Return (x, y) of the center of cell containing provided text 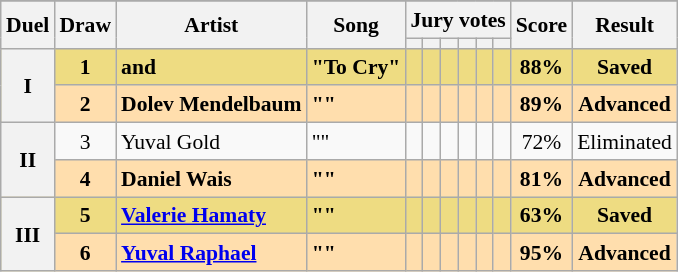
95% (542, 252)
Jury votes (458, 20)
72% (542, 142)
II (28, 160)
Duel (28, 24)
Draw (85, 24)
Artist (212, 24)
Valerie Hamaty (212, 216)
2 (85, 104)
6 (85, 252)
88% (542, 66)
III (28, 234)
Daniel Wais (212, 178)
Song (356, 24)
3 (85, 142)
"To Cry" (356, 66)
Yuval Raphael (212, 252)
63% (542, 216)
Eliminated (624, 142)
1 (85, 66)
Result (624, 24)
Yuval Gold (212, 142)
81% (542, 178)
89% (542, 104)
Dolev Mendelbaum (212, 104)
Score (542, 24)
4 (85, 178)
5 (85, 216)
and (212, 66)
I (28, 85)
